Detect which cell encompasses the target text, then output its (x, y) center coordinate. 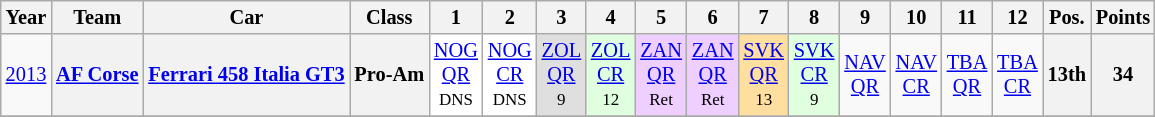
SVKCR9 (814, 75)
1 (456, 17)
34 (1123, 75)
Ferrari 458 Italia GT3 (246, 75)
6 (713, 17)
NOGCRDNS (510, 75)
AF Corse (97, 75)
2013 (26, 75)
NOGQRDNS (456, 75)
Team (97, 17)
Pos. (1067, 17)
4 (610, 17)
Class (390, 17)
10 (916, 17)
12 (1017, 17)
Points (1123, 17)
SVKQR13 (763, 75)
NAVCR (916, 75)
2 (510, 17)
11 (967, 17)
TBACR (1017, 75)
Year (26, 17)
3 (562, 17)
NAVQR (864, 75)
8 (814, 17)
7 (763, 17)
9 (864, 17)
13th (1067, 75)
ZOLQR9 (562, 75)
Car (246, 17)
5 (661, 17)
ZOLCR12 (610, 75)
TBAQR (967, 75)
Pro-Am (390, 75)
